Find where the given text appears and provide that cell's center as (X, Y) coordinate. 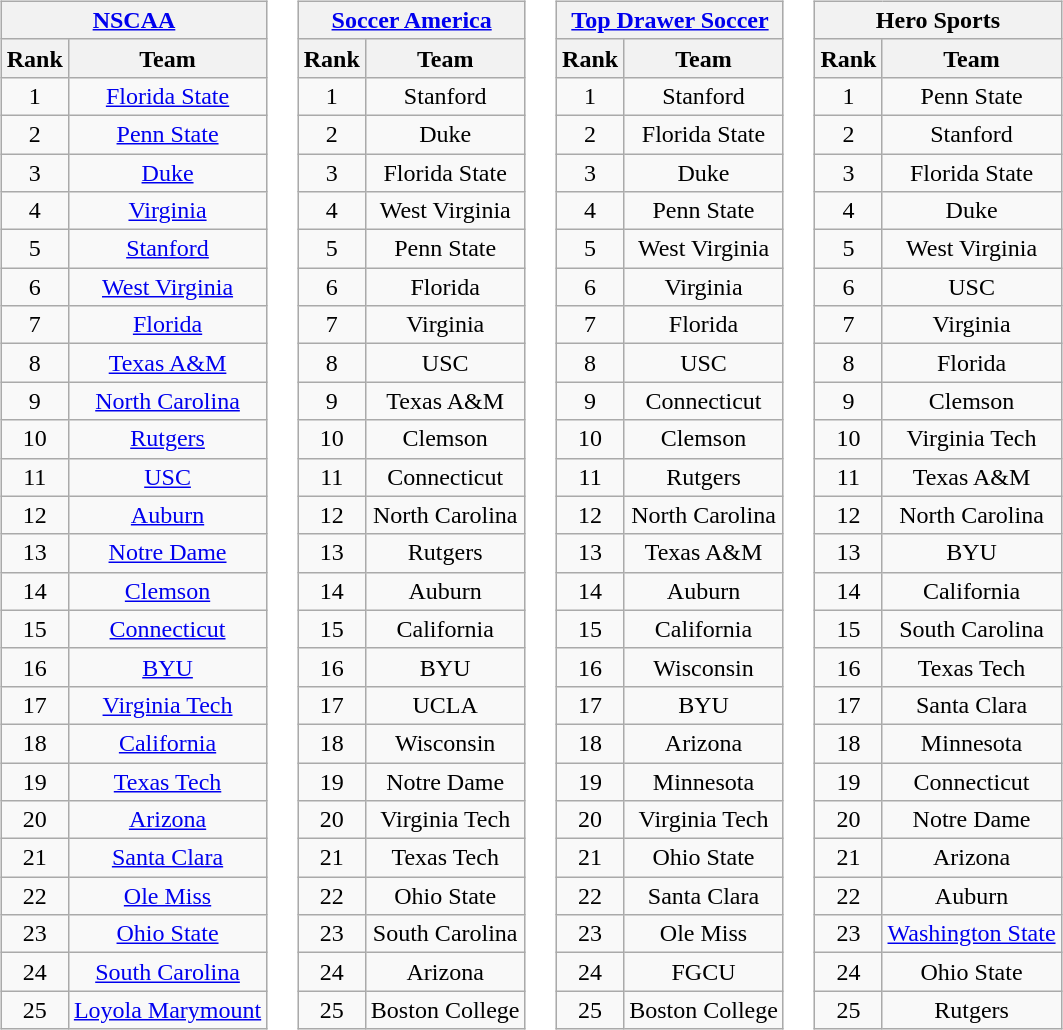
Top Drawer Soccer (670, 20)
Soccer America (412, 20)
Washington State (972, 934)
NSCAA (134, 20)
UCLA (445, 705)
Hero Sports (938, 20)
FGCU (704, 972)
Loyola Marymount (167, 1010)
